Search for the cell housing the specified text and yield its [x, y] center coordinate. 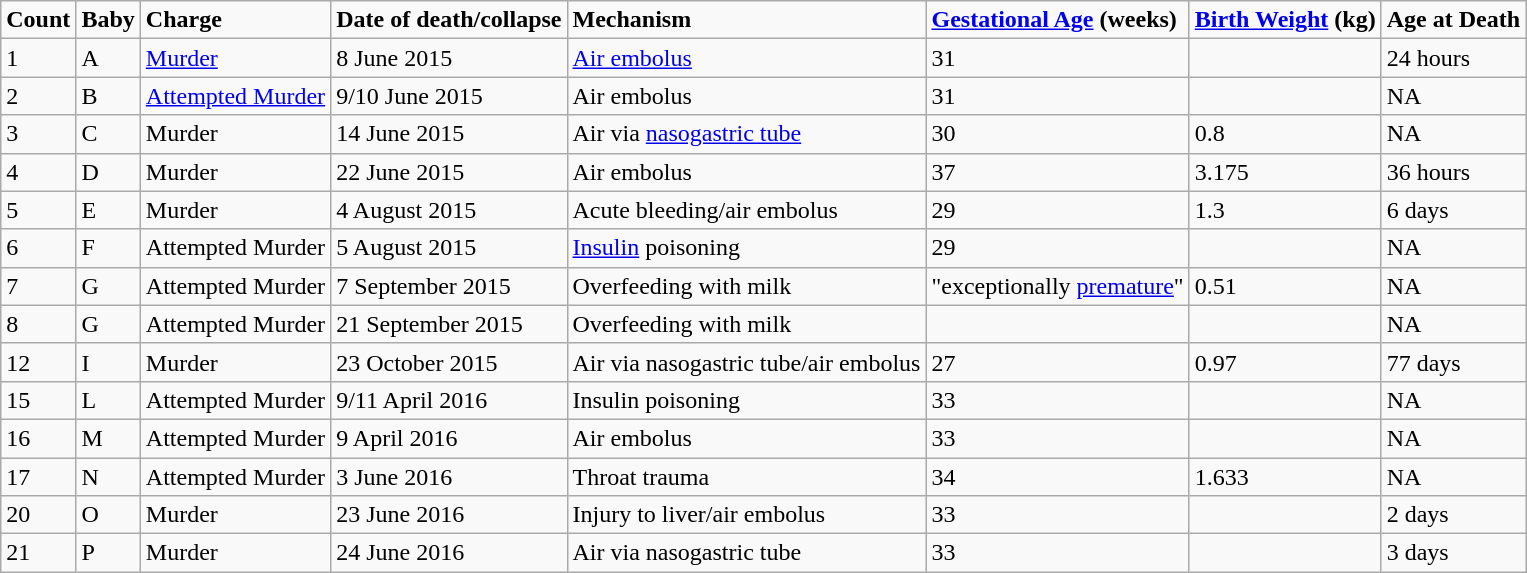
1 [38, 58]
4 August 2015 [449, 210]
22 June 2015 [449, 172]
24 hours [1453, 58]
34 [1058, 477]
14 June 2015 [449, 134]
8 [38, 324]
4 [38, 172]
21 September 2015 [449, 324]
P [108, 553]
B [108, 96]
M [108, 438]
Age at Death [1453, 20]
5 August 2015 [449, 248]
16 [38, 438]
C [108, 134]
Mechanism [746, 20]
12 [38, 362]
1.3 [1285, 210]
6 [38, 248]
27 [1058, 362]
6 days [1453, 210]
0.97 [1285, 362]
24 June 2016 [449, 553]
7 [38, 286]
30 [1058, 134]
2 days [1453, 515]
Birth Weight (kg) [1285, 20]
Date of death/collapse [449, 20]
3 days [1453, 553]
15 [38, 400]
9 April 2016 [449, 438]
0.51 [1285, 286]
F [108, 248]
I [108, 362]
77 days [1453, 362]
"exceptionally premature" [1058, 286]
20 [38, 515]
3.175 [1285, 172]
N [108, 477]
23 October 2015 [449, 362]
L [108, 400]
Gestational Age (weeks) [1058, 20]
36 hours [1453, 172]
Charge [235, 20]
Baby [108, 20]
0.8 [1285, 134]
5 [38, 210]
O [108, 515]
3 [38, 134]
Air via nasogastric tube/air embolus [746, 362]
37 [1058, 172]
17 [38, 477]
9/11 April 2016 [449, 400]
Acute bleeding/air embolus [746, 210]
Injury to liver/air embolus [746, 515]
21 [38, 553]
3 June 2016 [449, 477]
D [108, 172]
9/10 June 2015 [449, 96]
7 September 2015 [449, 286]
Throat trauma [746, 477]
Count [38, 20]
E [108, 210]
23 June 2016 [449, 515]
8 June 2015 [449, 58]
1.633 [1285, 477]
2 [38, 96]
A [108, 58]
